Extract the [x, y] coordinate from the center of the cell holding the provided text.  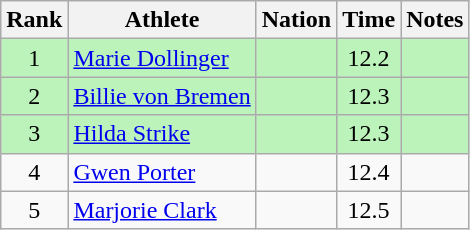
Gwen Porter [162, 172]
Rank [34, 20]
4 [34, 172]
Billie von Bremen [162, 96]
Athlete [162, 20]
Time [369, 20]
Marjorie Clark [162, 210]
3 [34, 134]
Marie Dollinger [162, 58]
Hilda Strike [162, 134]
2 [34, 96]
1 [34, 58]
12.4 [369, 172]
Nation [296, 20]
Notes [435, 20]
12.2 [369, 58]
12.5 [369, 210]
5 [34, 210]
